For the text-containing cell, return its midpoint in (X, Y) coordinate format. 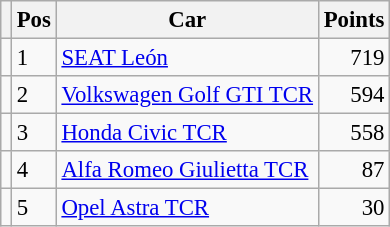
3 (34, 133)
30 (354, 208)
Opel Astra TCR (187, 208)
Points (354, 20)
Honda Civic TCR (187, 133)
Car (187, 20)
Pos (34, 20)
87 (354, 170)
5 (34, 208)
2 (34, 95)
4 (34, 170)
719 (354, 58)
Alfa Romeo Giulietta TCR (187, 170)
594 (354, 95)
1 (34, 58)
558 (354, 133)
SEAT León (187, 58)
Volkswagen Golf GTI TCR (187, 95)
